Determine the [X, Y] coordinate at the center of the cell enclosing the given text.  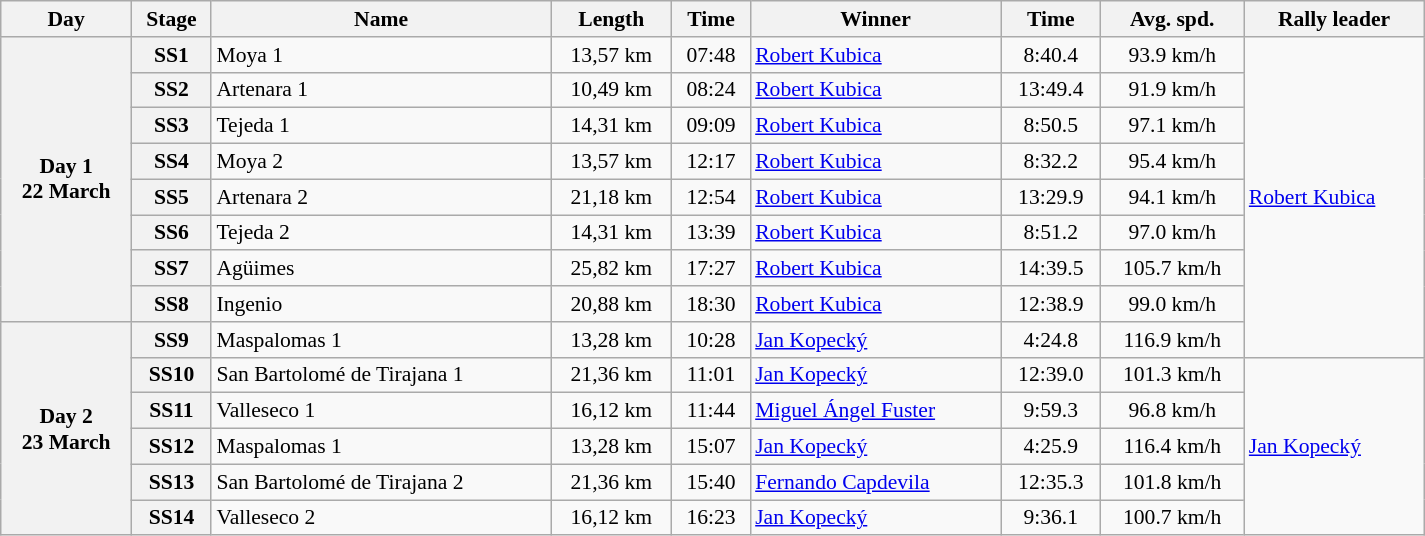
Rally leader [1334, 19]
Name [380, 19]
SS3 [172, 126]
8:50.5 [1051, 126]
20,88 km [612, 304]
4:24.8 [1051, 340]
8:51.2 [1051, 233]
14:39.5 [1051, 269]
101.8 km/h [1172, 482]
94.1 km/h [1172, 197]
Day 122 March [66, 180]
SS6 [172, 233]
09:09 [711, 126]
9:59.3 [1051, 411]
Day [66, 19]
SS14 [172, 518]
Tejeda 2 [380, 233]
91.9 km/h [1172, 90]
18:30 [711, 304]
16:23 [711, 518]
07:48 [711, 55]
SS2 [172, 90]
Day 223 March [66, 429]
12:17 [711, 162]
21,18 km [612, 197]
13:49.4 [1051, 90]
9:36.1 [1051, 518]
97.1 km/h [1172, 126]
96.8 km/h [1172, 411]
116.4 km/h [1172, 447]
105.7 km/h [1172, 269]
08:24 [711, 90]
15:40 [711, 482]
SS5 [172, 197]
Stage [172, 19]
100.7 km/h [1172, 518]
99.0 km/h [1172, 304]
SS10 [172, 375]
Tejeda 1 [380, 126]
8:32.2 [1051, 162]
SS8 [172, 304]
11:01 [711, 375]
8:40.4 [1051, 55]
Valleseco 2 [380, 518]
Moya 2 [380, 162]
13:39 [711, 233]
10:28 [711, 340]
97.0 km/h [1172, 233]
Fernando Capdevila [876, 482]
SS9 [172, 340]
San Bartolomé de Tirajana 1 [380, 375]
116.9 km/h [1172, 340]
11:44 [711, 411]
SS11 [172, 411]
San Bartolomé de Tirajana 2 [380, 482]
4:25.9 [1051, 447]
12:39.0 [1051, 375]
Moya 1 [380, 55]
Ingenio [380, 304]
10,49 km [612, 90]
17:27 [711, 269]
12:54 [711, 197]
SS7 [172, 269]
Agüimes [380, 269]
SS4 [172, 162]
25,82 km [612, 269]
12:35.3 [1051, 482]
Artenara 1 [380, 90]
95.4 km/h [1172, 162]
93.9 km/h [1172, 55]
SS13 [172, 482]
Artenara 2 [380, 197]
13:29.9 [1051, 197]
101.3 km/h [1172, 375]
Winner [876, 19]
15:07 [711, 447]
Length [612, 19]
SS12 [172, 447]
Avg. spd. [1172, 19]
Valleseco 1 [380, 411]
12:38.9 [1051, 304]
Miguel Ángel Fuster [876, 411]
SS1 [172, 55]
